For the text-containing cell, return its midpoint in [X, Y] coordinate format. 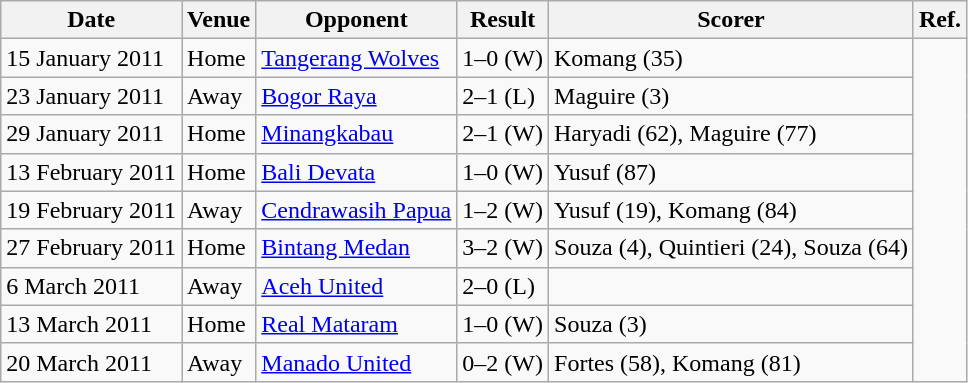
Ref. [940, 20]
Bogor Raya [356, 96]
13 March 2011 [92, 324]
Manado United [356, 362]
Bali Devata [356, 172]
Date [92, 20]
Yusuf (87) [732, 172]
Yusuf (19), Komang (84) [732, 210]
13 February 2011 [92, 172]
Komang (35) [732, 58]
15 January 2011 [92, 58]
Real Mataram [356, 324]
Cendrawasih Papua [356, 210]
Minangkabau [356, 134]
Maguire (3) [732, 96]
Opponent [356, 20]
Venue [219, 20]
Souza (3) [732, 324]
23 January 2011 [92, 96]
6 March 2011 [92, 286]
3–2 (W) [503, 248]
0–2 (W) [503, 362]
Fortes (58), Komang (81) [732, 362]
Haryadi (62), Maguire (77) [732, 134]
27 February 2011 [92, 248]
Result [503, 20]
2–1 (W) [503, 134]
2–0 (L) [503, 286]
29 January 2011 [92, 134]
Tangerang Wolves [356, 58]
Souza (4), Quintieri (24), Souza (64) [732, 248]
19 February 2011 [92, 210]
Bintang Medan [356, 248]
Aceh United [356, 286]
20 March 2011 [92, 362]
2–1 (L) [503, 96]
1–2 (W) [503, 210]
Scorer [732, 20]
